Return [X, Y] of the center of cell containing provided text 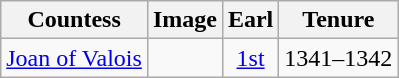
Earl [250, 20]
Image [184, 20]
Joan of Valois [74, 58]
1341–1342 [338, 58]
Countess [74, 20]
1st [250, 58]
Tenure [338, 20]
